Output the [X, Y] coordinate of the center of the cell containing the given text.  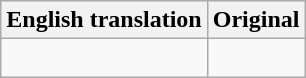
English translation [104, 20]
Original [256, 20]
